Locate the cell with the specified text and output its (x, y) center coordinate. 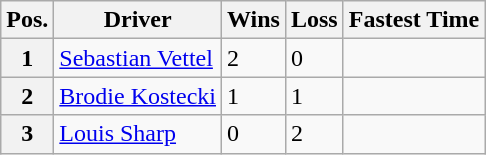
Pos. (28, 20)
Louis Sharp (138, 134)
Sebastian Vettel (138, 58)
Driver (138, 20)
Wins (254, 20)
3 (28, 134)
Brodie Kostecki (138, 96)
Loss (314, 20)
Fastest Time (414, 20)
